For the text-containing cell, return its midpoint in (X, Y) coordinate format. 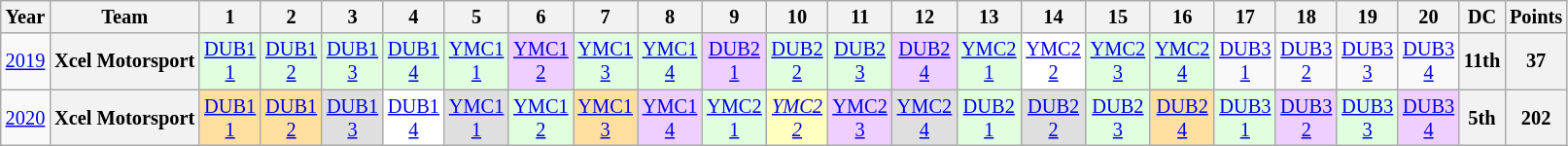
3 (352, 17)
20 (1429, 17)
4 (414, 17)
11 (859, 17)
13 (989, 17)
10 (797, 17)
DC (1481, 17)
5 (476, 17)
19 (1367, 17)
5th (1481, 118)
1 (229, 17)
Team (124, 17)
Year (25, 17)
15 (1118, 17)
7 (606, 17)
2 (292, 17)
9 (734, 17)
6 (540, 17)
12 (924, 17)
202 (1536, 118)
8 (670, 17)
2019 (25, 61)
Points (1536, 17)
16 (1182, 17)
37 (1536, 61)
18 (1307, 17)
2020 (25, 118)
17 (1244, 17)
14 (1053, 17)
11th (1481, 61)
